Output the (X, Y) coordinate of the center of the cell containing the given text.  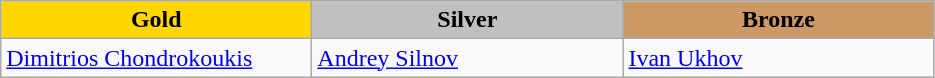
Gold (156, 20)
Dimitrios Chondrokoukis (156, 58)
Bronze (778, 20)
Andrey Silnov (468, 58)
Silver (468, 20)
Ivan Ukhov (778, 58)
